From the cell containing the given text, extract its center point as [x, y] coordinate. 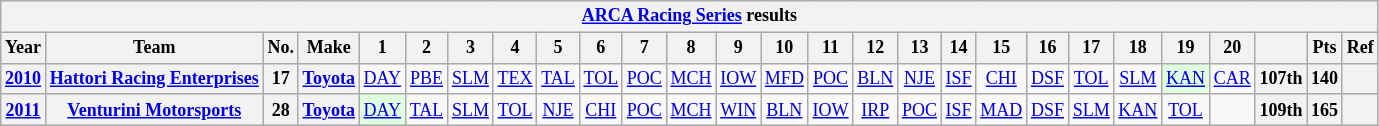
7 [644, 48]
18 [1138, 48]
13 [920, 48]
ARCA Racing Series results [690, 16]
No. [280, 48]
109th [1281, 110]
PBE [426, 78]
8 [691, 48]
Year [24, 48]
1 [382, 48]
Pts [1325, 48]
MFD [785, 78]
165 [1325, 110]
5 [558, 48]
2010 [24, 78]
14 [958, 48]
IRP [876, 110]
10 [785, 48]
CAR [1232, 78]
MAD [1002, 110]
20 [1232, 48]
15 [1002, 48]
Make [328, 48]
2 [426, 48]
9 [738, 48]
107th [1281, 78]
Venturini Motorsports [154, 110]
TEX [515, 78]
16 [1048, 48]
12 [876, 48]
6 [600, 48]
Team [154, 48]
Hattori Racing Enterprises [154, 78]
Ref [1360, 48]
140 [1325, 78]
19 [1186, 48]
2011 [24, 110]
11 [830, 48]
28 [280, 110]
3 [471, 48]
4 [515, 48]
WIN [738, 110]
